Pinpoint the cell where the given text exists, returning its [X, Y] midpoint coordinate. 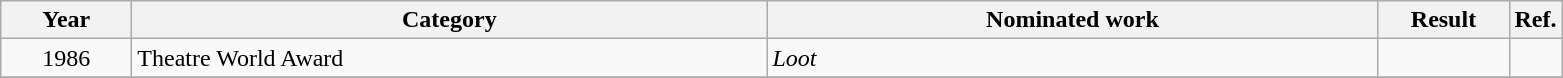
Category [450, 20]
Year [66, 20]
Loot [1072, 58]
Result [1444, 20]
Nominated work [1072, 20]
1986 [66, 58]
Theatre World Award [450, 58]
Ref. [1536, 20]
